From the cell containing the given text, extract its center point as (x, y) coordinate. 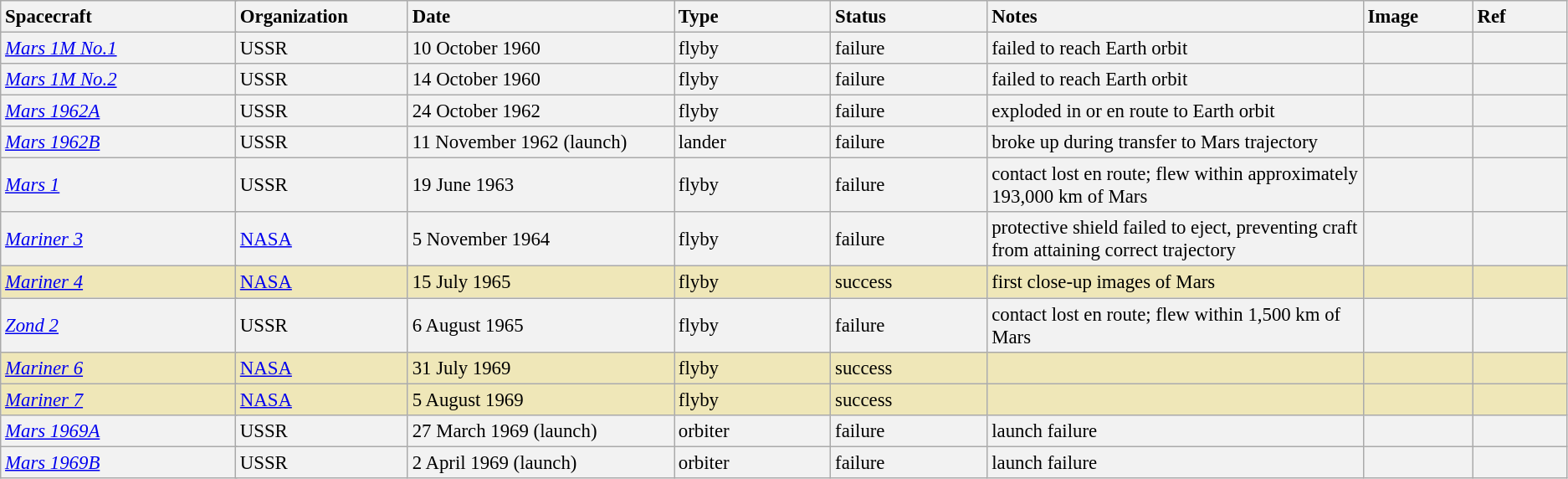
10 October 1960 (541, 49)
Notes (1175, 17)
Mars 1969A (119, 430)
2 April 1969 (launch) (541, 462)
Type (753, 17)
Spacecraft (119, 17)
31 July 1969 (541, 368)
11 November 1962 (launch) (541, 142)
contact lost en route; flew within approximately 193,000 km of Mars (1175, 186)
contact lost en route; flew within 1,500 km of Mars (1175, 325)
broke up during transfer to Mars trajectory (1175, 142)
Organization (322, 17)
Mars 1M No.2 (119, 80)
Mars 1969B (119, 462)
lander (753, 142)
Status (909, 17)
exploded in or en route to Earth orbit (1175, 111)
Ref (1519, 17)
15 July 1965 (541, 282)
24 October 1962 (541, 111)
Image (1417, 17)
Date (541, 17)
Mariner 7 (119, 399)
Mars 1M No.1 (119, 49)
5 November 1964 (541, 239)
Mars 1962B (119, 142)
first close-up images of Mars (1175, 282)
6 August 1965 (541, 325)
5 August 1969 (541, 399)
Mariner 6 (119, 368)
27 March 1969 (launch) (541, 430)
Mariner 4 (119, 282)
Mars 1 (119, 186)
19 June 1963 (541, 186)
Mariner 3 (119, 239)
Mars 1962A (119, 111)
14 October 1960 (541, 80)
Zond 2 (119, 325)
protective shield failed to eject, preventing craft from attaining correct trajectory (1175, 239)
